Return (X, Y) of the center of cell containing provided text 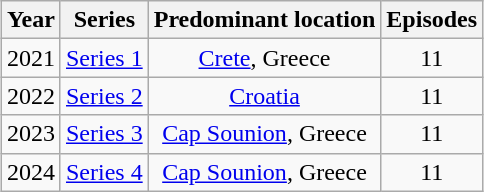
Predominant location (264, 20)
2022 (30, 96)
2021 (30, 58)
Year (30, 20)
2023 (30, 134)
Series 2 (104, 96)
2024 (30, 172)
Crete, Greece (264, 58)
Series 3 (104, 134)
Croatia (264, 96)
Series (104, 20)
Series 1 (104, 58)
Series 4 (104, 172)
Episodes (432, 20)
